Scan for the cell matching the given text and deliver its (X, Y) coordinate at center. 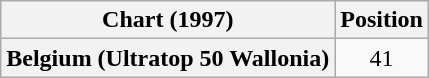
41 (382, 58)
Chart (1997) (168, 20)
Belgium (Ultratop 50 Wallonia) (168, 58)
Position (382, 20)
